For the text-containing cell, return its midpoint in (X, Y) coordinate format. 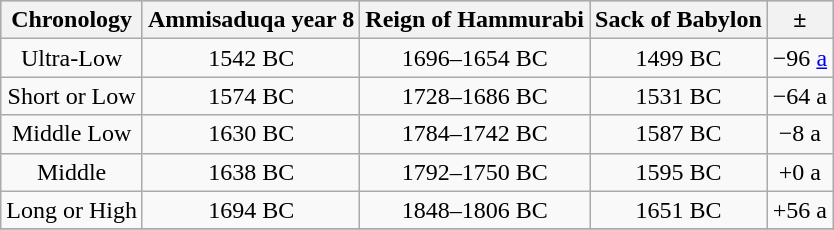
Short or Low (72, 96)
1542 BC (250, 58)
1595 BC (679, 172)
1499 BC (679, 58)
Middle Low (72, 134)
1638 BC (250, 172)
1531 BC (679, 96)
1848–1806 BC (475, 210)
± (800, 20)
−96 a (800, 58)
1587 BC (679, 134)
1792–1750 BC (475, 172)
−8 a (800, 134)
+56 a (800, 210)
1696–1654 BC (475, 58)
1728–1686 BC (475, 96)
Ammisaduqa year 8 (250, 20)
1651 BC (679, 210)
Sack of Babylon (679, 20)
−64 a (800, 96)
Chronology (72, 20)
Reign of Hammurabi (475, 20)
1784–1742 BC (475, 134)
Ultra-Low (72, 58)
1694 BC (250, 210)
1574 BC (250, 96)
Long or High (72, 210)
Middle (72, 172)
1630 BC (250, 134)
+0 a (800, 172)
